Detect which cell encompasses the target text, then output its [X, Y] center coordinate. 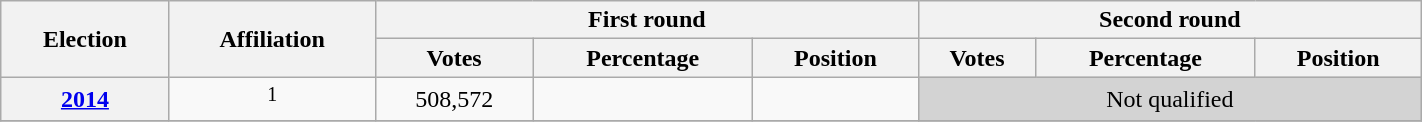
Election [85, 39]
508,572 [454, 100]
Not qualified [1170, 100]
Affiliation [272, 39]
Second round [1170, 20]
First round [646, 20]
2014 [85, 100]
1 [272, 100]
